Identify which cell holds the provided text, then report its [x, y] central coordinate. 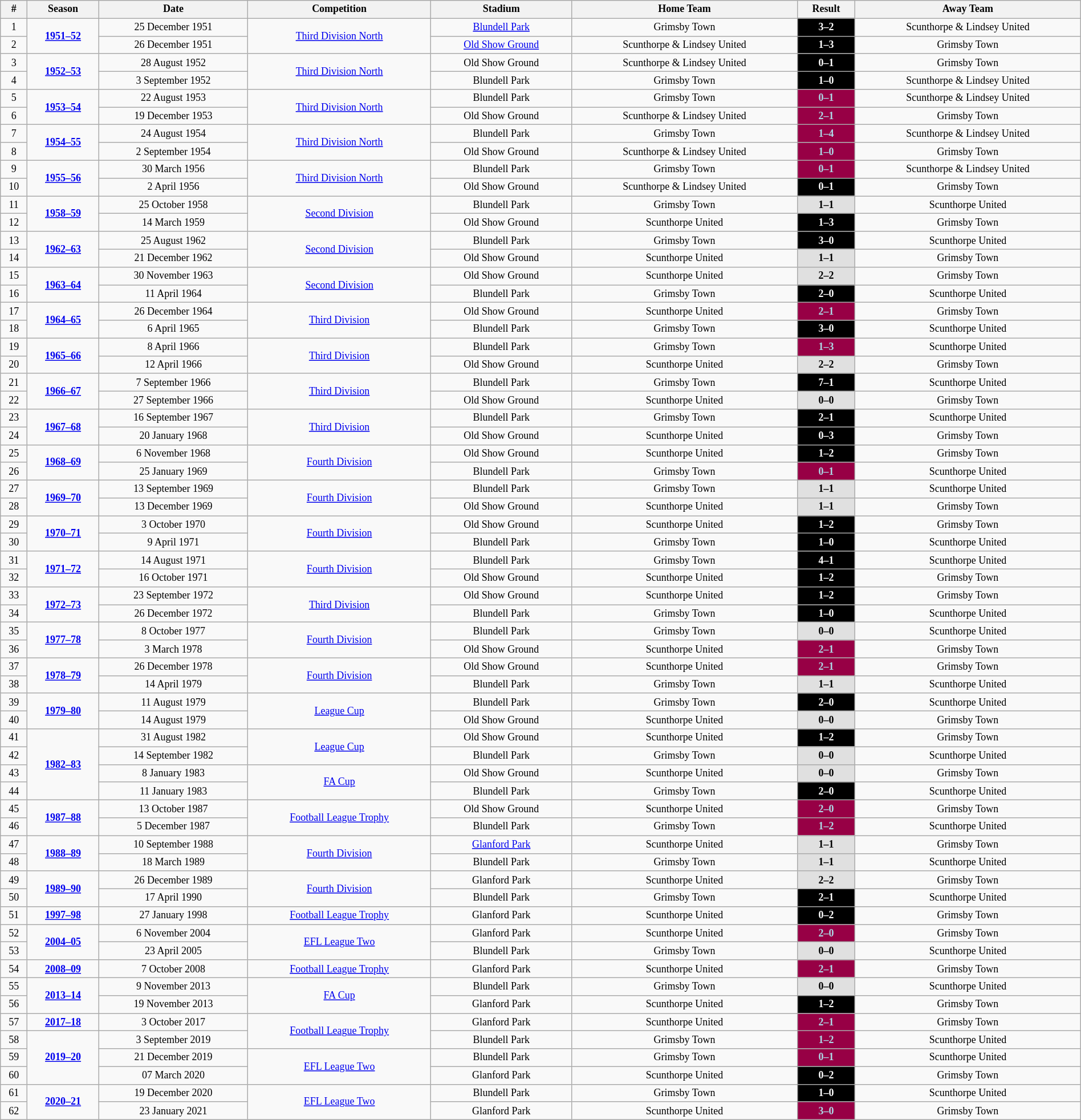
14 [14, 258]
25 August 1962 [173, 241]
Result [826, 9]
1966–67 [63, 391]
11 April 1964 [173, 294]
Home Team [685, 9]
7 October 2008 [173, 969]
1968–69 [63, 462]
45 [14, 808]
14 August 1979 [173, 720]
2 [14, 44]
1958–59 [63, 214]
47 [14, 845]
14 August 1971 [173, 560]
40 [14, 720]
1 [14, 27]
2020–21 [63, 1102]
14 April 1979 [173, 684]
8 [14, 152]
Season [63, 9]
16 October 1971 [173, 578]
9 April 1971 [173, 543]
1988–89 [63, 853]
49 [14, 880]
18 March 1989 [173, 862]
1989–90 [63, 889]
13 December 1969 [173, 507]
14 September 1982 [173, 756]
1965–66 [63, 356]
1963–64 [63, 284]
60 [14, 1075]
16 [14, 294]
4 [14, 80]
1964–65 [63, 320]
11 [14, 205]
41 [14, 738]
62 [14, 1110]
21 December 1962 [173, 258]
11 August 1979 [173, 702]
6 [14, 116]
39 [14, 702]
36 [14, 649]
22 August 1953 [173, 98]
21 [14, 382]
0–3 [826, 435]
50 [14, 897]
54 [14, 969]
1987–88 [63, 817]
8 April 1966 [173, 347]
26 December 1972 [173, 613]
3 October 1970 [173, 524]
13 September 1969 [173, 489]
25 October 1958 [173, 205]
6 November 2004 [173, 934]
13 [14, 241]
27 [14, 489]
1953–54 [63, 107]
44 [14, 791]
1997–98 [63, 915]
1962–63 [63, 249]
55 [14, 986]
9 November 2013 [173, 986]
1952–53 [63, 71]
30 [14, 543]
29 [14, 524]
4–1 [826, 560]
17 April 1990 [173, 897]
37 [14, 667]
6 November 1968 [173, 454]
2 September 1954 [173, 152]
27 September 1966 [173, 400]
1978–79 [63, 675]
1967–68 [63, 427]
56 [14, 1004]
26 December 1978 [173, 667]
21 December 2019 [173, 1058]
32 [14, 578]
30 November 1963 [173, 276]
3 September 1952 [173, 80]
23 September 1972 [173, 595]
10 [14, 187]
12 April 1966 [173, 365]
10 September 1988 [173, 845]
42 [14, 756]
2 April 1956 [173, 187]
16 September 1967 [173, 418]
2019–20 [63, 1058]
1–4 [826, 133]
34 [14, 613]
18 [14, 329]
8 October 1977 [173, 632]
58 [14, 1040]
2008–09 [63, 969]
19 November 2013 [173, 1004]
19 December 1953 [173, 116]
25 December 1951 [173, 27]
22 [14, 400]
24 August 1954 [173, 133]
5 December 1987 [173, 826]
20 January 1968 [173, 435]
8 January 1983 [173, 773]
15 [14, 276]
27 January 1998 [173, 915]
20 [14, 365]
3 October 2017 [173, 1023]
43 [14, 773]
7 [14, 133]
57 [14, 1023]
1979–80 [63, 711]
19 December 2020 [173, 1093]
5 [14, 98]
23 [14, 418]
38 [14, 684]
3–2 [826, 27]
26 December 1989 [173, 880]
Away Team [968, 9]
26 December 1951 [173, 44]
7–1 [826, 382]
1972–73 [63, 604]
7 September 1966 [173, 382]
1970–71 [63, 533]
07 March 2020 [173, 1075]
Date [173, 9]
3 [14, 63]
1969–70 [63, 498]
31 August 1982 [173, 738]
9 [14, 169]
24 [14, 435]
48 [14, 862]
2004–05 [63, 942]
25 January 1969 [173, 471]
26 [14, 471]
17 [14, 311]
25 [14, 454]
1982–83 [63, 765]
46 [14, 826]
Stadium [502, 9]
13 October 1987 [173, 808]
2013–14 [63, 995]
23 January 2021 [173, 1110]
53 [14, 951]
# [14, 9]
33 [14, 595]
1954–55 [63, 142]
59 [14, 1058]
35 [14, 632]
52 [14, 934]
3 September 2019 [173, 1040]
28 August 1952 [173, 63]
2017–18 [63, 1023]
14 March 1959 [173, 222]
23 April 2005 [173, 951]
1955–56 [63, 178]
19 [14, 347]
51 [14, 915]
Competition [340, 9]
28 [14, 507]
1951–52 [63, 36]
1971–72 [63, 569]
1977–78 [63, 640]
30 March 1956 [173, 169]
3 March 1978 [173, 649]
12 [14, 222]
6 April 1965 [173, 329]
31 [14, 560]
11 January 1983 [173, 791]
61 [14, 1093]
26 December 1964 [173, 311]
